Pinpoint the cell where the given text exists, returning its (x, y) midpoint coordinate. 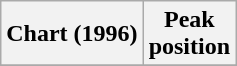
Chart (1996) (72, 34)
Peakposition (189, 34)
